Capture the cell that displays the provided text and extract its [X, Y] central coordinate. 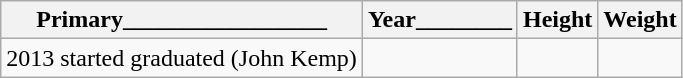
Year________ [440, 20]
Height [557, 20]
Primary_________________ [182, 20]
Weight [640, 20]
2013 started graduated (John Kemp) [182, 58]
